Extract the (x, y) coordinate from the center of the cell holding the provided text.  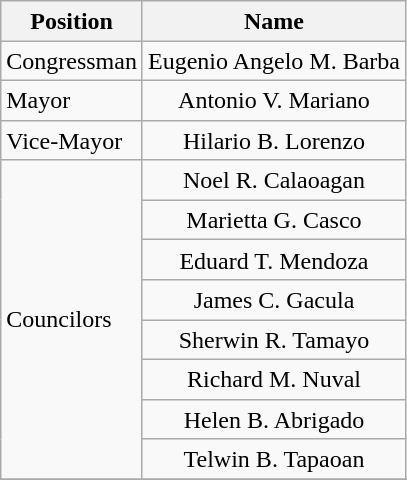
Eugenio Angelo M. Barba (274, 61)
James C. Gacula (274, 300)
Telwin B. Tapaoan (274, 459)
Noel R. Calaoagan (274, 180)
Richard M. Nuval (274, 379)
Councilors (72, 320)
Name (274, 21)
Vice-Mayor (72, 140)
Position (72, 21)
Marietta G. Casco (274, 220)
Eduard T. Mendoza (274, 260)
Antonio V. Mariano (274, 100)
Mayor (72, 100)
Hilario B. Lorenzo (274, 140)
Helen B. Abrigado (274, 419)
Congressman (72, 61)
Sherwin R. Tamayo (274, 340)
